Return [x, y] of the center of cell containing provided text 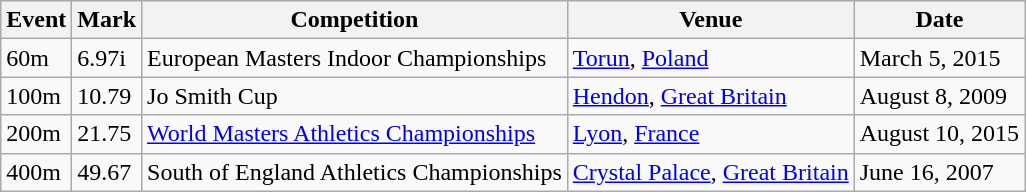
200m [36, 134]
10.79 [107, 96]
South of England Athletics Championships [355, 172]
Lyon, France [710, 134]
400m [36, 172]
Mark [107, 20]
Jo Smith Cup [355, 96]
Date [939, 20]
Event [36, 20]
Competition [355, 20]
60m [36, 58]
Crystal Palace, Great Britain [710, 172]
100m [36, 96]
Torun, Poland [710, 58]
June 16, 2007 [939, 172]
6.97i [107, 58]
21.75 [107, 134]
European Masters Indoor Championships [355, 58]
49.67 [107, 172]
Venue [710, 20]
March 5, 2015 [939, 58]
World Masters Athletics Championships [355, 134]
Hendon, Great Britain [710, 96]
August 8, 2009 [939, 96]
August 10, 2015 [939, 134]
